Find where the given text appears and provide that cell's center as (X, Y) coordinate. 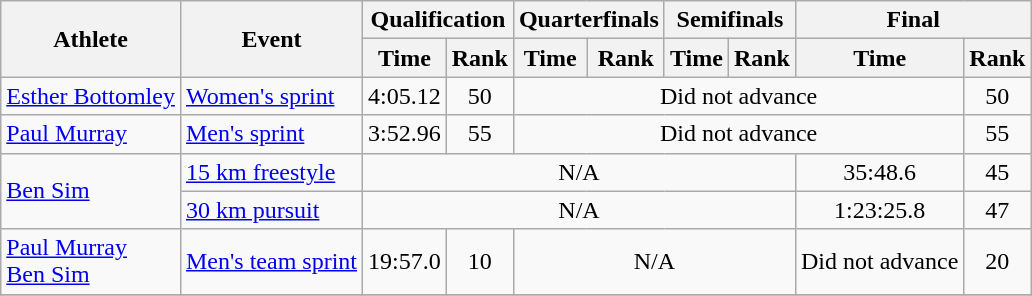
Semifinals (730, 20)
15 km freestyle (271, 172)
4:05.12 (405, 96)
Women's sprint (271, 96)
Event (271, 39)
19:57.0 (405, 262)
20 (998, 262)
30 km pursuit (271, 210)
1:23:25.8 (879, 210)
47 (998, 210)
45 (998, 172)
Qualification (438, 20)
Esther Bottomley (91, 96)
Ben Sim (91, 191)
10 (480, 262)
Final (912, 20)
35:48.6 (879, 172)
3:52.96 (405, 134)
Athlete (91, 39)
Paul MurrayBen Sim (91, 262)
Paul Murray (91, 134)
Quarterfinals (588, 20)
Men's team sprint (271, 262)
Men's sprint (271, 134)
